Search for the cell housing the specified text and yield its [X, Y] center coordinate. 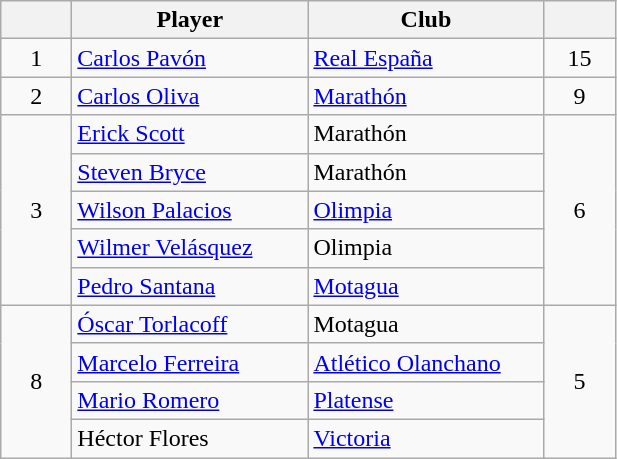
Carlos Oliva [190, 96]
Óscar Torlacoff [190, 324]
15 [580, 58]
5 [580, 381]
Erick Scott [190, 134]
Atlético Olanchano [426, 362]
2 [36, 96]
Wilmer Velásquez [190, 248]
9 [580, 96]
8 [36, 381]
Player [190, 20]
Marcelo Ferreira [190, 362]
Platense [426, 400]
Steven Bryce [190, 172]
Club [426, 20]
1 [36, 58]
Mario Romero [190, 400]
Wilson Palacios [190, 210]
Real España [426, 58]
Héctor Flores [190, 438]
3 [36, 210]
6 [580, 210]
Pedro Santana [190, 286]
Carlos Pavón [190, 58]
Victoria [426, 438]
